Output the (X, Y) coordinate of the center of the cell containing the given text.  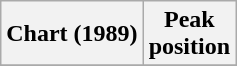
Peakposition (189, 34)
Chart (1989) (72, 34)
